Return (X, Y) of the center of cell containing provided text 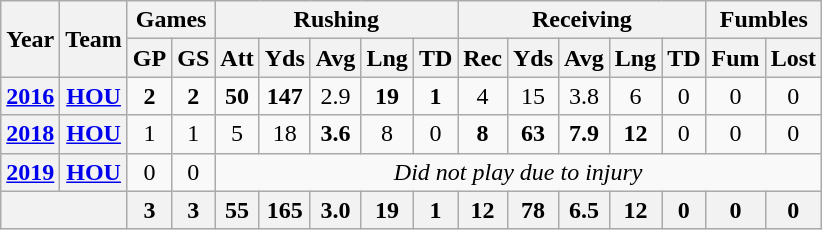
GS (194, 58)
15 (532, 96)
Rec (483, 58)
3.8 (584, 96)
5 (237, 134)
165 (284, 210)
4 (483, 96)
Rushing (336, 20)
18 (284, 134)
3.6 (336, 134)
Fumbles (764, 20)
2.9 (336, 96)
GP (149, 58)
Receiving (582, 20)
55 (237, 210)
Lost (793, 58)
63 (532, 134)
50 (237, 96)
2019 (30, 172)
147 (284, 96)
78 (532, 210)
Games (170, 20)
6.5 (584, 210)
Att (237, 58)
Fum (736, 58)
2018 (30, 134)
Year (30, 39)
Team (94, 39)
6 (635, 96)
2016 (30, 96)
Did not play due to injury (518, 172)
3.0 (336, 210)
7.9 (584, 134)
